Identify which cell holds the provided text, then report its [x, y] central coordinate. 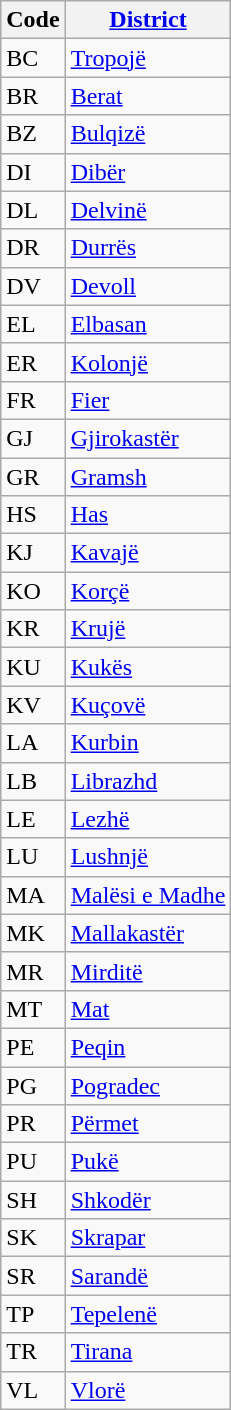
GJ [33, 438]
Kolonjë [148, 362]
Tepelenë [148, 1314]
BC [33, 58]
DV [33, 286]
Skrapar [148, 1238]
DL [33, 210]
Sarandë [148, 1276]
Mirditë [148, 971]
Gramsh [148, 477]
District [148, 20]
Mat [148, 1009]
Pogradec [148, 1085]
Delvinë [148, 210]
TR [33, 1352]
ER [33, 362]
Kavajë [148, 553]
KR [33, 629]
KJ [33, 553]
EL [33, 324]
PU [33, 1162]
SK [33, 1238]
Kukës [148, 667]
Dibër [148, 172]
Peqin [148, 1047]
HS [33, 515]
Has [148, 515]
FR [33, 400]
PR [33, 1124]
BR [33, 96]
Vlorë [148, 1390]
Mallakastër [148, 933]
GR [33, 477]
Tropojë [148, 58]
PG [33, 1085]
Malësi e Madhe [148, 895]
MK [33, 933]
SH [33, 1200]
LA [33, 743]
SR [33, 1276]
Bulqizë [148, 134]
Korçë [148, 591]
Tirana [148, 1352]
Kurbin [148, 743]
LU [33, 857]
PE [33, 1047]
Gjirokastër [148, 438]
Librazhd [148, 781]
Pukë [148, 1162]
Elbasan [148, 324]
Durrës [148, 248]
MA [33, 895]
KO [33, 591]
KV [33, 705]
VL [33, 1390]
DR [33, 248]
Kuçovë [148, 705]
Lezhë [148, 819]
Krujë [148, 629]
TP [33, 1314]
MT [33, 1009]
Përmet [148, 1124]
LE [33, 819]
KU [33, 667]
LB [33, 781]
Berat [148, 96]
MR [33, 971]
DI [33, 172]
Lushnjë [148, 857]
Shkodër [148, 1200]
Fier [148, 400]
BZ [33, 134]
Devoll [148, 286]
Code [33, 20]
